Capture the cell that displays the provided text and extract its [X, Y] central coordinate. 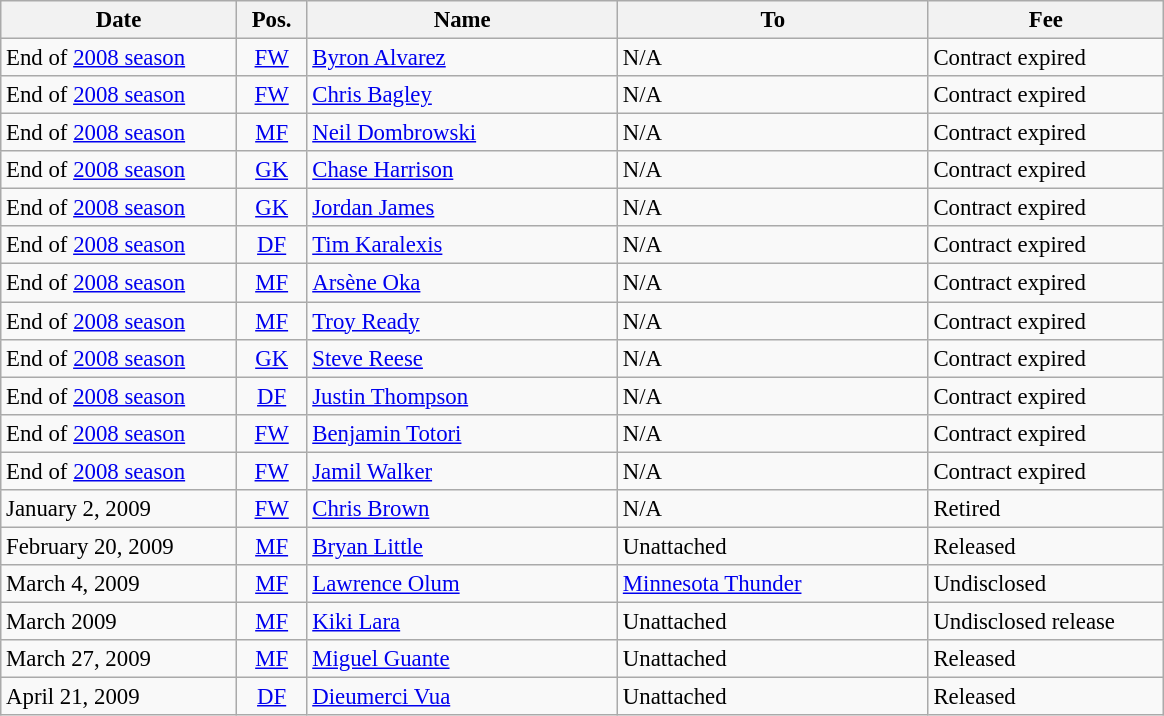
Jordan James [462, 208]
Benjamin Totori [462, 433]
March 27, 2009 [119, 659]
Neil Dombrowski [462, 133]
Miguel Guante [462, 659]
Kiki Lara [462, 621]
Lawrence Olum [462, 584]
Retired [1046, 509]
Jamil Walker [462, 471]
Dieumerci Vua [462, 697]
February 20, 2009 [119, 546]
March 2009 [119, 621]
Date [119, 20]
Troy Ready [462, 321]
Pos. [272, 20]
Chase Harrison [462, 170]
Byron Alvarez [462, 58]
Fee [1046, 20]
Steve Reese [462, 358]
To [774, 20]
Undisclosed release [1046, 621]
March 4, 2009 [119, 584]
Chris Brown [462, 509]
Minnesota Thunder [774, 584]
April 21, 2009 [119, 697]
Chris Bagley [462, 95]
Arsène Oka [462, 283]
Tim Karalexis [462, 245]
Bryan Little [462, 546]
Justin Thompson [462, 396]
January 2, 2009 [119, 509]
Undisclosed [1046, 584]
Name [462, 20]
